From the cell containing the given text, extract its center point as [x, y] coordinate. 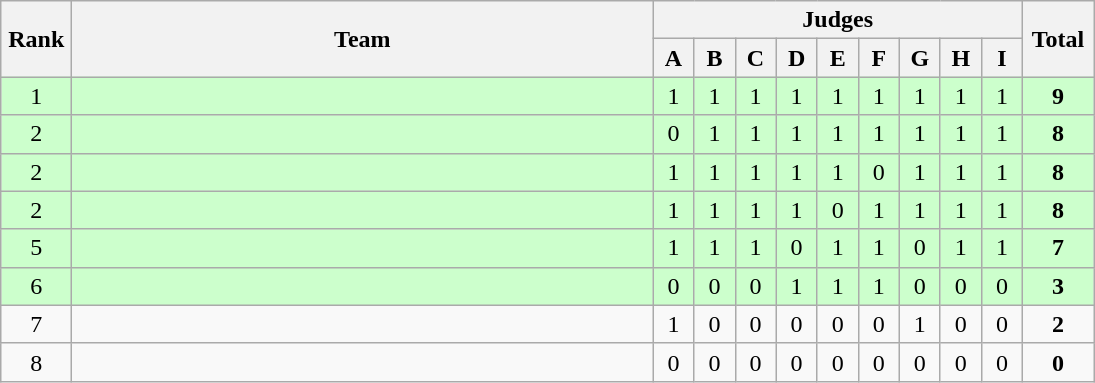
6 [36, 286]
D [796, 58]
Rank [36, 39]
Team [362, 39]
G [920, 58]
Total [1058, 39]
Judges [838, 20]
F [878, 58]
I [1002, 58]
H [960, 58]
C [756, 58]
A [674, 58]
B [714, 58]
9 [1058, 96]
5 [36, 248]
3 [1058, 286]
E [838, 58]
